Locate the cell with the specified text and output its (X, Y) center coordinate. 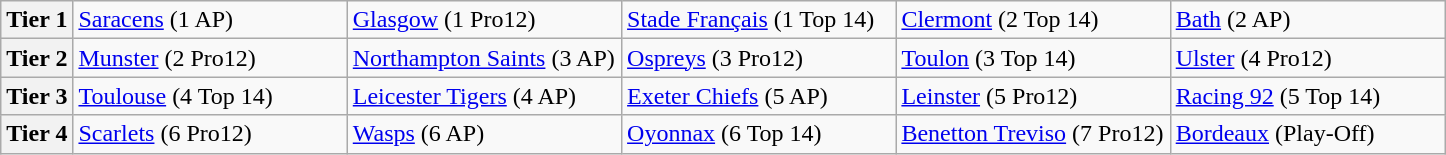
Racing 92 (5 Top 14) (1307, 96)
Oyonnax (6 Top 14) (759, 134)
Toulon (3 Top 14) (1033, 58)
Ospreys (3 Pro12) (759, 58)
Glasgow (1 Pro12) (484, 20)
Saracens (1 AP) (210, 20)
Bordeaux (Play-Off) (1307, 134)
Tier 2 (37, 58)
Tier 1 (37, 20)
Toulouse (4 Top 14) (210, 96)
Wasps (6 AP) (484, 134)
Munster (2 Pro12) (210, 58)
Northampton Saints (3 AP) (484, 58)
Exeter Chiefs (5 AP) (759, 96)
Benetton Treviso (7 Pro12) (1033, 134)
Ulster (4 Pro12) (1307, 58)
Clermont (2 Top 14) (1033, 20)
Tier 3 (37, 96)
Stade Français (1 Top 14) (759, 20)
Bath (2 AP) (1307, 20)
Scarlets (6 Pro12) (210, 134)
Tier 4 (37, 134)
Leinster (5 Pro12) (1033, 96)
Leicester Tigers (4 AP) (484, 96)
